From the cell containing the given text, extract its center point as [X, Y] coordinate. 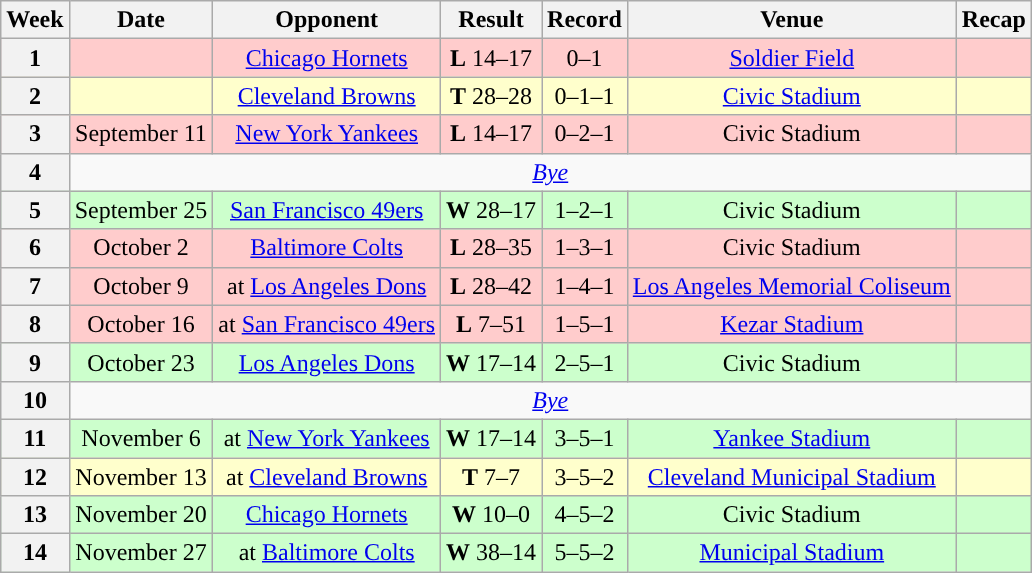
November 13 [141, 477]
1–5–1 [585, 324]
0–1–1 [585, 96]
Venue [792, 20]
Result [492, 20]
3–5–2 [585, 477]
0–1 [585, 58]
W 10–0 [492, 515]
1 [35, 58]
Week [35, 20]
10 [35, 400]
November 27 [141, 553]
1–2–1 [585, 210]
6 [35, 248]
September 11 [141, 134]
Baltimore Colts [327, 248]
Opponent [327, 20]
Cleveland Municipal Stadium [792, 477]
November 20 [141, 515]
at San Francisco 49ers [327, 324]
Record [585, 20]
12 [35, 477]
11 [35, 438]
October 2 [141, 248]
3 [35, 134]
New York Yankees [327, 134]
7 [35, 286]
Yankee Stadium [792, 438]
at Cleveland Browns [327, 477]
8 [35, 324]
0–2–1 [585, 134]
13 [35, 515]
W 38–14 [492, 553]
San Francisco 49ers [327, 210]
L 28–35 [492, 248]
9 [35, 362]
at Baltimore Colts [327, 553]
Recap [994, 20]
October 9 [141, 286]
1–3–1 [585, 248]
Los Angeles Dons [327, 362]
W 28–17 [492, 210]
T 7–7 [492, 477]
L 7–51 [492, 324]
Date [141, 20]
at Los Angeles Dons [327, 286]
Kezar Stadium [792, 324]
October 16 [141, 324]
Los Angeles Memorial Coliseum [792, 286]
Soldier Field [792, 58]
1–4–1 [585, 286]
14 [35, 553]
September 25 [141, 210]
October 23 [141, 362]
T 28–28 [492, 96]
Cleveland Browns [327, 96]
at New York Yankees [327, 438]
Municipal Stadium [792, 553]
2 [35, 96]
3–5–1 [585, 438]
2–5–1 [585, 362]
5 [35, 210]
5–5–2 [585, 553]
L 28–42 [492, 286]
4–5–2 [585, 515]
4 [35, 172]
November 6 [141, 438]
